For the text-containing cell, return its midpoint in (x, y) coordinate format. 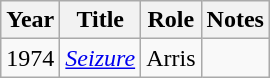
Year (30, 20)
1974 (30, 58)
Notes (235, 20)
Role (171, 20)
Seizure (100, 58)
Title (100, 20)
Arris (171, 58)
